From the cell containing the given text, extract its center point as [x, y] coordinate. 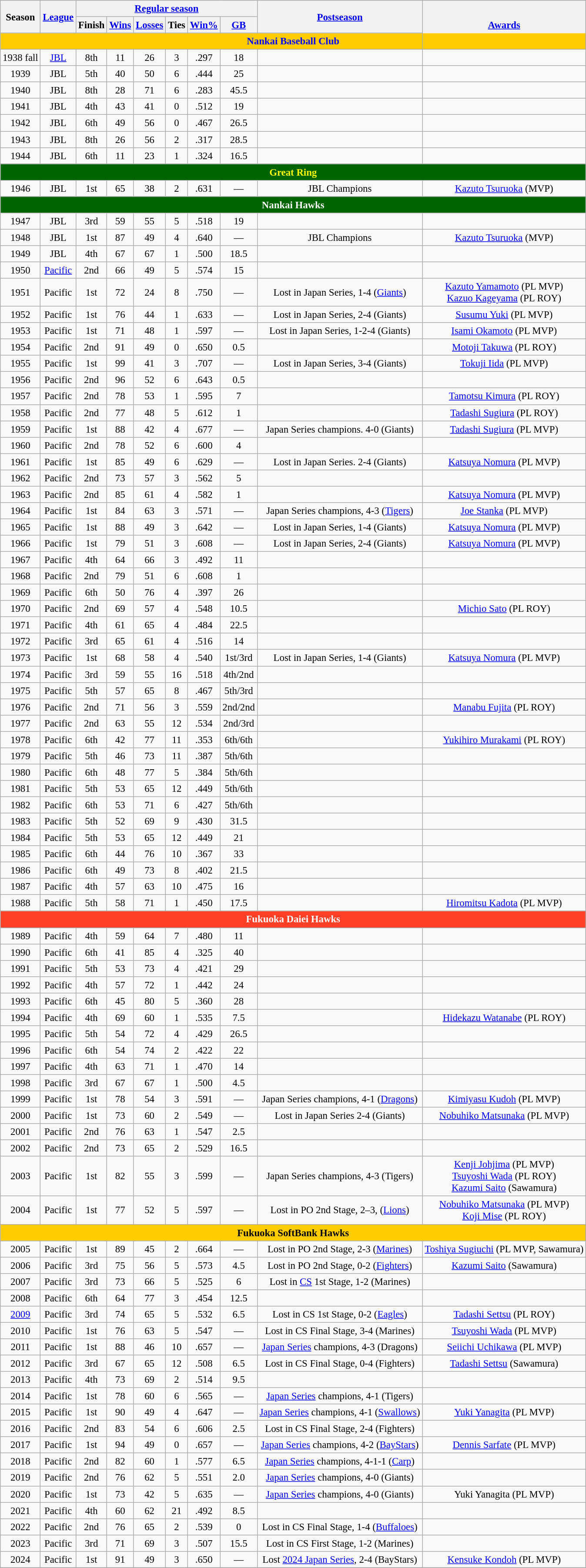
Michio Sato (PL ROY) [504, 609]
2006 [20, 1265]
.507 [204, 1543]
2024 [20, 1560]
Kazumi Saito (Sawamura) [504, 1265]
Motoji Takuwa (PL ROY) [504, 347]
1980 [20, 772]
38 [150, 188]
.629 [204, 462]
.574 [204, 270]
1975 [20, 691]
Nobuhiko Matsunaka (PL MVP) [504, 1116]
1987 [20, 887]
21.5 [238, 871]
2004 [20, 1211]
League [58, 17]
2015 [20, 1412]
1968 [20, 576]
.540 [204, 658]
2023 [20, 1543]
99 [120, 364]
2011 [20, 1347]
2022 [20, 1527]
8.5 [238, 1511]
.549 [204, 1116]
Japan Series champions, 4-1-1 (Carp) [340, 1461]
2nd/3rd [238, 723]
2009 [20, 1314]
2012 [20, 1363]
25 [238, 74]
Kenji Johjima (PL MVP)Tsuyoshi Wada (PL ROY)Kazumi Saito (Sawamura) [504, 1177]
1990 [20, 952]
1996 [20, 1050]
.532 [204, 1314]
1941 [20, 107]
2018 [20, 1461]
1973 [20, 658]
2016 [20, 1429]
2005 [20, 1249]
Japan Series champions, 4-1 (Tigers) [340, 1396]
1965 [20, 527]
1961 [20, 462]
.582 [204, 494]
1970 [20, 609]
2020 [20, 1494]
Kazuto Yamamoto (PL MVP)Kazuo Kageyama (PL ROY) [504, 292]
.397 [204, 593]
Nankai Baseball Club [293, 41]
17.5 [238, 903]
.551 [204, 1478]
90 [120, 1412]
1985 [20, 854]
1950 [20, 270]
Ties [177, 25]
94 [120, 1445]
1952 [20, 315]
.612 [204, 413]
4th/2nd [238, 674]
.606 [204, 1429]
31.5 [238, 821]
.454 [204, 1298]
75 [120, 1265]
1984 [20, 838]
Lost in PO 2nd Stage, 0-2 (Fighters) [340, 1265]
Dennis Sarfate (PL MVP) [504, 1445]
.595 [204, 397]
.514 [204, 1380]
Kensuke Kondoh (PL MVP) [504, 1560]
.384 [204, 772]
.539 [204, 1527]
.325 [204, 952]
Lost 2024 Japan Series, 2-4 (BayStars) [340, 1560]
Isami Okamoto (PL MVP) [504, 331]
.664 [204, 1249]
45.5 [238, 90]
2017 [20, 1445]
1972 [20, 641]
Lost in PO 2nd Stage, 2-3 (Marines) [340, 1249]
87 [120, 237]
15.5 [238, 1543]
2021 [20, 1511]
Japan Series champions. 4-0 (Giants) [340, 429]
.450 [204, 903]
2014 [20, 1396]
.525 [204, 1281]
.534 [204, 723]
1955 [20, 364]
.444 [204, 74]
2007 [20, 1281]
Manabu Fujita (PL ROY) [504, 707]
1992 [20, 985]
1978 [20, 740]
1976 [20, 707]
.360 [204, 1001]
1986 [20, 871]
.599 [204, 1177]
80 [150, 1001]
1946 [20, 188]
.631 [204, 188]
1979 [20, 756]
1939 [20, 74]
2001 [20, 1132]
.475 [204, 887]
1989 [20, 936]
Season [20, 17]
10.5 [238, 609]
.427 [204, 805]
1956 [20, 380]
Finish [91, 25]
1997 [20, 1067]
.559 [204, 707]
Fukuoka SoftBank Hawks [293, 1233]
Hidekazu Watanabe (PL ROY) [504, 1018]
1981 [20, 789]
.283 [204, 90]
Seiichi Uchikawa (PL MVP) [504, 1347]
.324 [204, 156]
89 [120, 1249]
1948 [20, 237]
1971 [20, 625]
.297 [204, 58]
.442 [204, 985]
68 [120, 658]
2000 [20, 1116]
29 [238, 968]
Awards [504, 25]
Postseason [340, 17]
.480 [204, 936]
.367 [204, 854]
1999 [20, 1099]
Great Ring [293, 172]
Nankai Hawks [293, 205]
1959 [20, 429]
1951 [20, 292]
1983 [20, 821]
1938 fall [20, 58]
1953 [20, 331]
1954 [20, 347]
1960 [20, 445]
1964 [20, 511]
2019 [20, 1478]
Japan Series champions, 4-2 (BayStars) [340, 1445]
.600 [204, 445]
.516 [204, 641]
.421 [204, 968]
.470 [204, 1067]
Tadashi Sugiura (PL MVP) [504, 429]
GB [238, 25]
.577 [204, 1461]
22 [238, 1050]
Japan Series champions, 4-1 (Swallows) [340, 1412]
.573 [204, 1265]
Lost in Japan Series, 1-2-4 (Giants) [340, 331]
Fukuoka Daiei Hawks [293, 920]
2002 [20, 1148]
.591 [204, 1099]
.571 [204, 511]
Losses [150, 25]
Regular season [166, 9]
1962 [20, 478]
Joe Stanka (PL MVP) [504, 511]
1940 [20, 90]
1995 [20, 1034]
.422 [204, 1050]
83 [120, 1429]
Tadashi Sugiura (PL ROY) [504, 413]
33 [238, 854]
1998 [20, 1083]
1977 [20, 723]
Tokuji Iida (PL MVP) [504, 364]
2.0 [238, 1478]
28.5 [238, 140]
Japan Series champions, 4-3 (Dragons) [340, 1347]
18 [238, 58]
1943 [20, 140]
2003 [20, 1177]
Susumu Yuki (PL MVP) [504, 315]
.508 [204, 1363]
.635 [204, 1494]
22.5 [238, 625]
.565 [204, 1396]
.633 [204, 315]
23 [150, 156]
Win% [204, 25]
2013 [20, 1380]
Lost in CS Final Stage, 1-4 (Buffaloes) [340, 1527]
9 [177, 821]
.548 [204, 609]
Lost in CS Final Stage, 0-4 (Fighters) [340, 1363]
1963 [20, 494]
5th/3rd [238, 691]
1st/3rd [238, 658]
.529 [204, 1148]
.643 [204, 380]
Japan Series champions, 4-1 (Dragons) [340, 1099]
6th/6th [238, 740]
.429 [204, 1034]
1942 [20, 123]
Lost in Japan Series. 2-4 (Giants) [340, 462]
1967 [20, 560]
2008 [20, 1298]
.402 [204, 871]
Lost in CS Final Stage, 3-4 (Marines) [340, 1331]
96 [120, 380]
1974 [20, 674]
.317 [204, 140]
.647 [204, 1412]
.640 [204, 237]
Kimiyasu Kudoh (PL MVP) [504, 1099]
Nobuhiko Matsunaka (PL MVP)Koji Mise (PL ROY) [504, 1211]
Tamotsu Kimura (PL ROY) [504, 397]
Lost in CS 1st Stage, 1-2 (Marines) [340, 1281]
.677 [204, 429]
.642 [204, 527]
Lost in CS First Stage, 1-2 (Marines) [340, 1543]
Lost in Japan Series 2-4 (Giants) [340, 1116]
.750 [204, 292]
1944 [20, 156]
1969 [20, 593]
1991 [20, 968]
1982 [20, 805]
1988 [20, 903]
9.5 [238, 1380]
.535 [204, 1018]
Lost in Japan Series, 3-4 (Giants) [340, 364]
84 [120, 511]
12.5 [238, 1298]
Lost in CS 1st Stage, 0-2 (Eagles) [340, 1314]
7.5 [238, 1018]
1958 [20, 413]
1947 [20, 221]
.484 [204, 625]
15 [238, 270]
2010 [20, 1331]
2nd/2nd [238, 707]
Hiromitsu Kadota (PL MVP) [504, 903]
1966 [20, 544]
.430 [204, 821]
Tsuyoshi Wada (PL MVP) [504, 1331]
.387 [204, 756]
.512 [204, 107]
18.5 [238, 254]
1994 [20, 1018]
.707 [204, 364]
1949 [20, 254]
1993 [20, 1001]
1957 [20, 397]
43 [120, 107]
Lost in PO 2nd Stage, 2–3, (Lions) [340, 1211]
Lost in CS Final Stage, 2-4 (Fighters) [340, 1429]
Tadashi Settsu (Sawamura) [504, 1363]
Wins [120, 25]
.562 [204, 478]
Toshiya Sugiuchi (PL MVP, Sawamura) [504, 1249]
Tadashi Settsu (PL ROY) [504, 1314]
.353 [204, 740]
Yukihiro Murakami (PL ROY) [504, 740]
